Extract the [x, y] coordinate from the center of the cell holding the provided text.  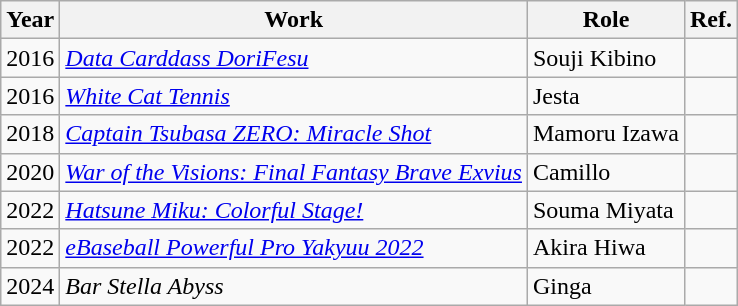
2018 [30, 134]
Ginga [606, 286]
Captain Tsubasa ZERO: Miracle Shot [294, 134]
Year [30, 20]
White Cat Tennis [294, 96]
Ref. [710, 20]
Souma Miyata [606, 210]
Hatsune Miku: Colorful Stage! [294, 210]
War of the Visions: Final Fantasy Brave Exvius [294, 172]
Bar Stella Abyss [294, 286]
Camillo [606, 172]
Data Carddass DoriFesu [294, 58]
2024 [30, 286]
2020 [30, 172]
Mamoru Izawa [606, 134]
Role [606, 20]
Jesta [606, 96]
Souji Kibino [606, 58]
eBaseball Powerful Pro Yakyuu 2022 [294, 248]
Akira Hiwa [606, 248]
Work [294, 20]
